Find where the given text appears and provide that cell's center as (X, Y) coordinate. 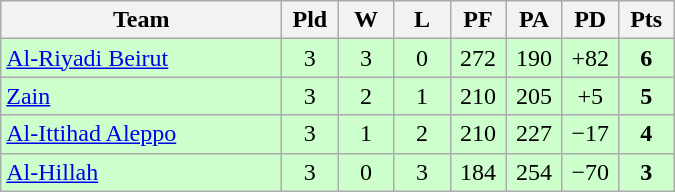
Zain (142, 96)
−70 (590, 172)
5 (646, 96)
190 (534, 58)
Al-Riyadi Beirut (142, 58)
Al-Ittihad Aleppo (142, 134)
PD (590, 20)
205 (534, 96)
+5 (590, 96)
W (366, 20)
−17 (590, 134)
Team (142, 20)
+82 (590, 58)
272 (478, 58)
254 (534, 172)
Pts (646, 20)
227 (534, 134)
PF (478, 20)
4 (646, 134)
Pld (310, 20)
PA (534, 20)
Al-Hillah (142, 172)
L (422, 20)
184 (478, 172)
6 (646, 58)
